Locate the cell with the specified text and output its [x, y] center coordinate. 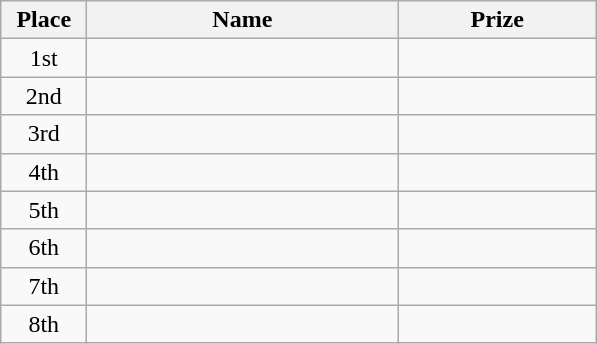
6th [44, 248]
2nd [44, 96]
Place [44, 20]
8th [44, 324]
7th [44, 286]
Name [242, 20]
4th [44, 172]
Prize [498, 20]
3rd [44, 134]
5th [44, 210]
1st [44, 58]
